Find where the given text appears and provide that cell's center as (X, Y) coordinate. 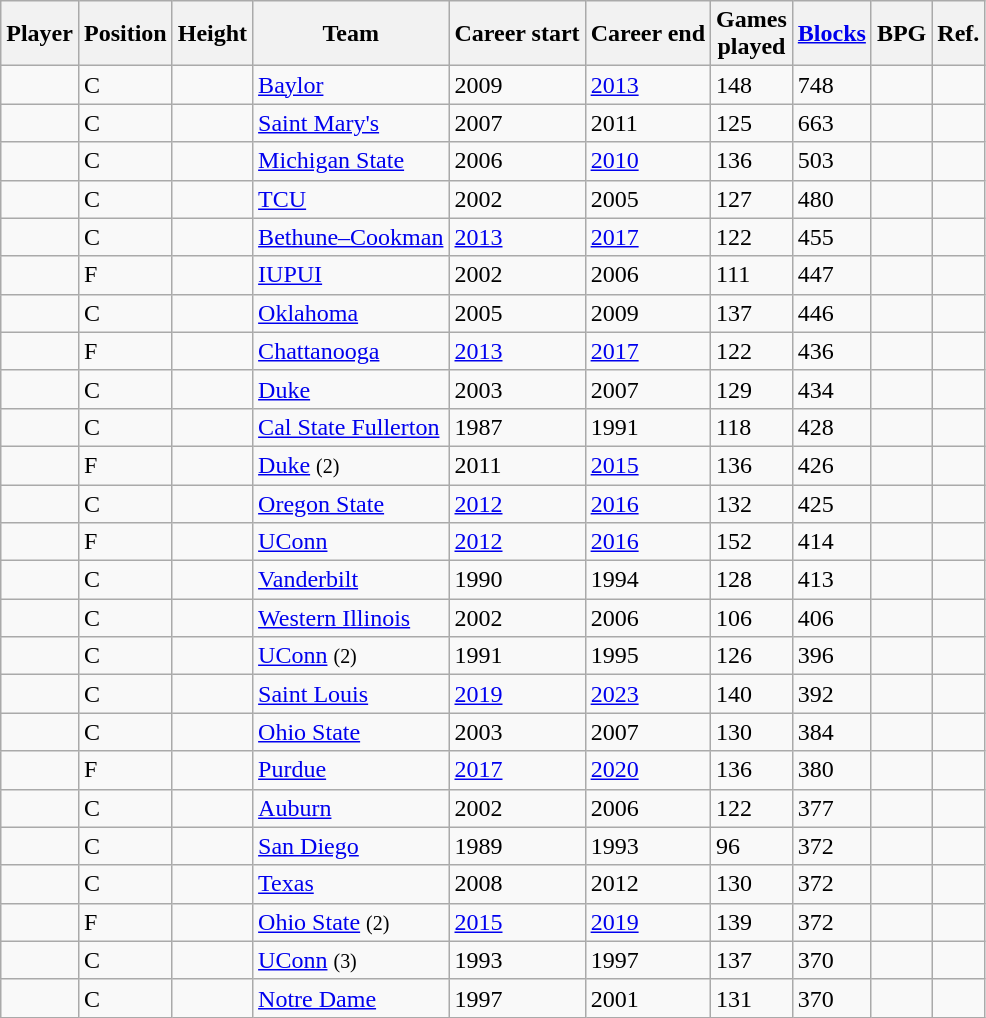
Career start (517, 34)
132 (752, 503)
2008 (517, 884)
Oregon State (351, 503)
106 (752, 618)
Auburn (351, 808)
Oklahoma (351, 313)
392 (832, 694)
Ohio State (2) (351, 922)
Saint Louis (351, 694)
118 (752, 427)
396 (832, 656)
Gamesplayed (752, 34)
Blocks (832, 34)
Duke (351, 389)
Duke (2) (351, 465)
TCU (351, 199)
1990 (517, 580)
140 (752, 694)
Michigan State (351, 161)
436 (832, 351)
426 (832, 465)
148 (752, 85)
2020 (648, 770)
Texas (351, 884)
Saint Mary's (351, 123)
128 (752, 580)
2010 (648, 161)
Player (40, 34)
434 (832, 389)
UConn (351, 542)
446 (832, 313)
152 (752, 542)
IUPUI (351, 275)
Ref. (958, 34)
Vanderbilt (351, 580)
127 (752, 199)
414 (832, 542)
1989 (517, 846)
1987 (517, 427)
Ohio State (351, 732)
425 (832, 503)
Cal State Fullerton (351, 427)
Team (351, 34)
1995 (648, 656)
377 (832, 808)
503 (832, 161)
139 (752, 922)
2001 (648, 998)
2023 (648, 694)
447 (832, 275)
BPG (901, 34)
129 (752, 389)
126 (752, 656)
748 (832, 85)
131 (752, 998)
455 (832, 237)
Chattanooga (351, 351)
413 (832, 580)
UConn (2) (351, 656)
125 (752, 123)
380 (832, 770)
Notre Dame (351, 998)
480 (832, 199)
UConn (3) (351, 960)
Height (212, 34)
428 (832, 427)
Purdue (351, 770)
663 (832, 123)
384 (832, 732)
1994 (648, 580)
Baylor (351, 85)
Career end (648, 34)
111 (752, 275)
San Diego (351, 846)
Position (125, 34)
406 (832, 618)
Western Illinois (351, 618)
Bethune–Cookman (351, 237)
96 (752, 846)
